Capture the cell that displays the provided text and extract its [x, y] central coordinate. 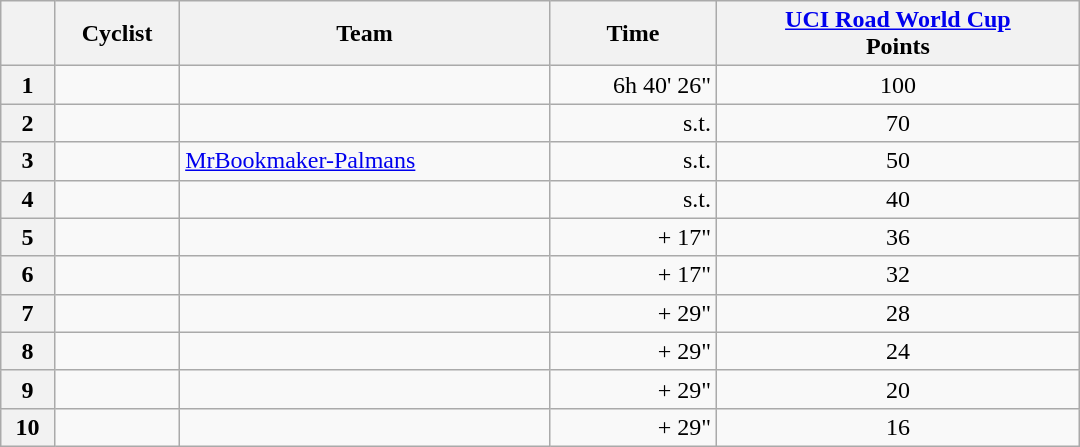
7 [28, 313]
UCI Road World CupPoints [898, 34]
6 [28, 275]
32 [898, 275]
28 [898, 313]
24 [898, 351]
5 [28, 237]
36 [898, 237]
10 [28, 427]
50 [898, 161]
4 [28, 199]
Cyclist [116, 34]
Time [632, 34]
20 [898, 389]
6h 40' 26" [632, 85]
9 [28, 389]
Team [365, 34]
8 [28, 351]
40 [898, 199]
100 [898, 85]
70 [898, 123]
16 [898, 427]
3 [28, 161]
1 [28, 85]
2 [28, 123]
MrBookmaker-Palmans [365, 161]
